Detect which cell encompasses the target text, then output its [X, Y] center coordinate. 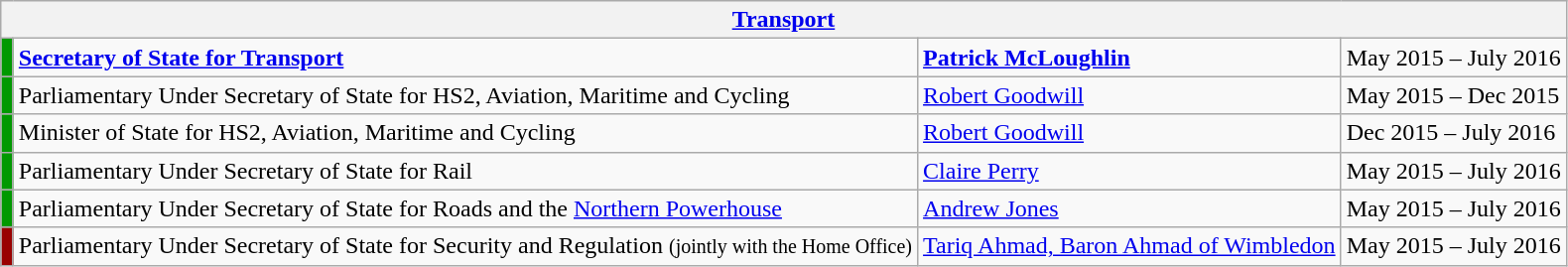
May 2015 – Dec 2015 [1453, 95]
Andrew Jones [1129, 208]
Tariq Ahmad, Baron Ahmad of Wimbledon [1129, 246]
Secretary of State for Transport [464, 58]
Claire Perry [1129, 171]
Parliamentary Under Secretary of State for Security and Regulation (jointly with the Home Office) [464, 246]
Dec 2015 – July 2016 [1453, 133]
Patrick McLoughlin [1129, 58]
Parliamentary Under Secretary of State for HS2, Aviation, Maritime and Cycling [464, 95]
Minister of State for HS2, Aviation, Maritime and Cycling [464, 133]
Parliamentary Under Secretary of State for Roads and the Northern Powerhouse [464, 208]
Transport [784, 20]
Parliamentary Under Secretary of State for Rail [464, 171]
